Locate the cell with the specified text and output its (X, Y) center coordinate. 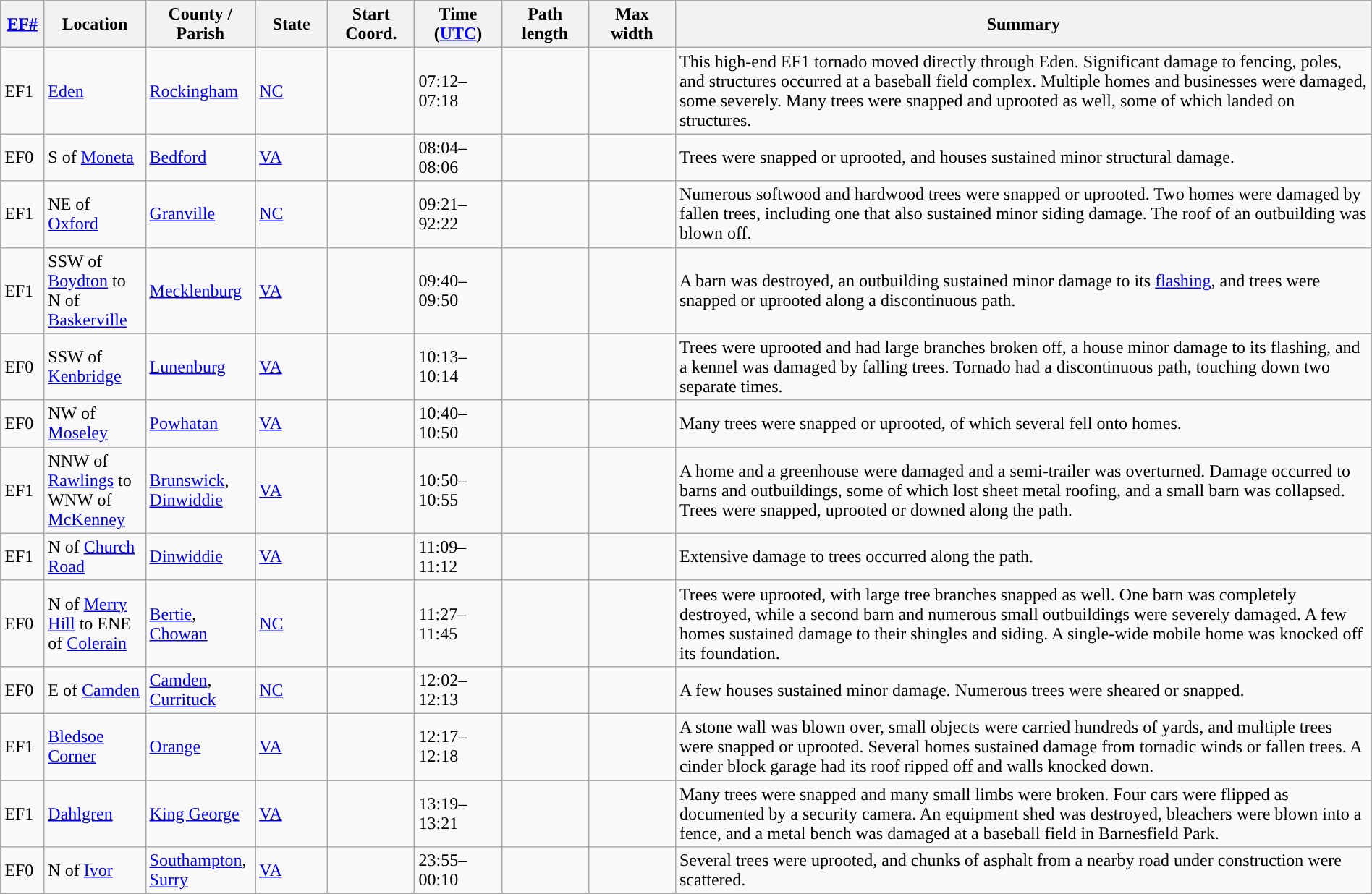
Brunswick, Dinwiddie (200, 490)
Lunenburg (200, 367)
Location (95, 25)
07:12–07:18 (458, 91)
Powhatan (200, 424)
State (292, 25)
Path length (545, 25)
10:40–10:50 (458, 424)
NW of Moseley (95, 424)
Granville (200, 214)
Dinwiddie (200, 557)
Bledsoe Corner (95, 746)
EF# (22, 25)
N of Church Road (95, 557)
SSW of Boydton to N of Baskerville (95, 291)
A few houses sustained minor damage. Numerous trees were sheared or snapped. (1023, 690)
Summary (1023, 25)
Several trees were uprooted, and chunks of asphalt from a nearby road under construction were scattered. (1023, 871)
23:55–00:10 (458, 871)
N of Merry Hill to ENE of Colerain (95, 623)
NE of Oxford (95, 214)
Eden (95, 91)
08:04–08:06 (458, 158)
NNW of Rawlings to WNW of McKenney (95, 490)
12:17–12:18 (458, 746)
E of Camden (95, 690)
Camden, Currituck (200, 690)
Trees were snapped or uprooted, and houses sustained minor structural damage. (1023, 158)
09:40–09:50 (458, 291)
Bedford (200, 158)
10:50–10:55 (458, 490)
13:19–13:21 (458, 813)
King George (200, 813)
11:27–11:45 (458, 623)
Orange (200, 746)
Bertie, Chowan (200, 623)
S of Moneta (95, 158)
10:13–10:14 (458, 367)
Many trees were snapped or uprooted, of which several fell onto homes. (1023, 424)
SSW of Kenbridge (95, 367)
Extensive damage to trees occurred along the path. (1023, 557)
11:09–11:12 (458, 557)
09:21–92:22 (458, 214)
Rockingham (200, 91)
Max width (632, 25)
Dahlgren (95, 813)
Time (UTC) (458, 25)
Mecklenburg (200, 291)
Start Coord. (371, 25)
12:02–12:13 (458, 690)
Southampton, Surry (200, 871)
A barn was destroyed, an outbuilding sustained minor damage to its flashing, and trees were snapped or uprooted along a discontinuous path. (1023, 291)
County / Parish (200, 25)
N of Ivor (95, 871)
